Locate the cell with the specified text and output its [X, Y] center coordinate. 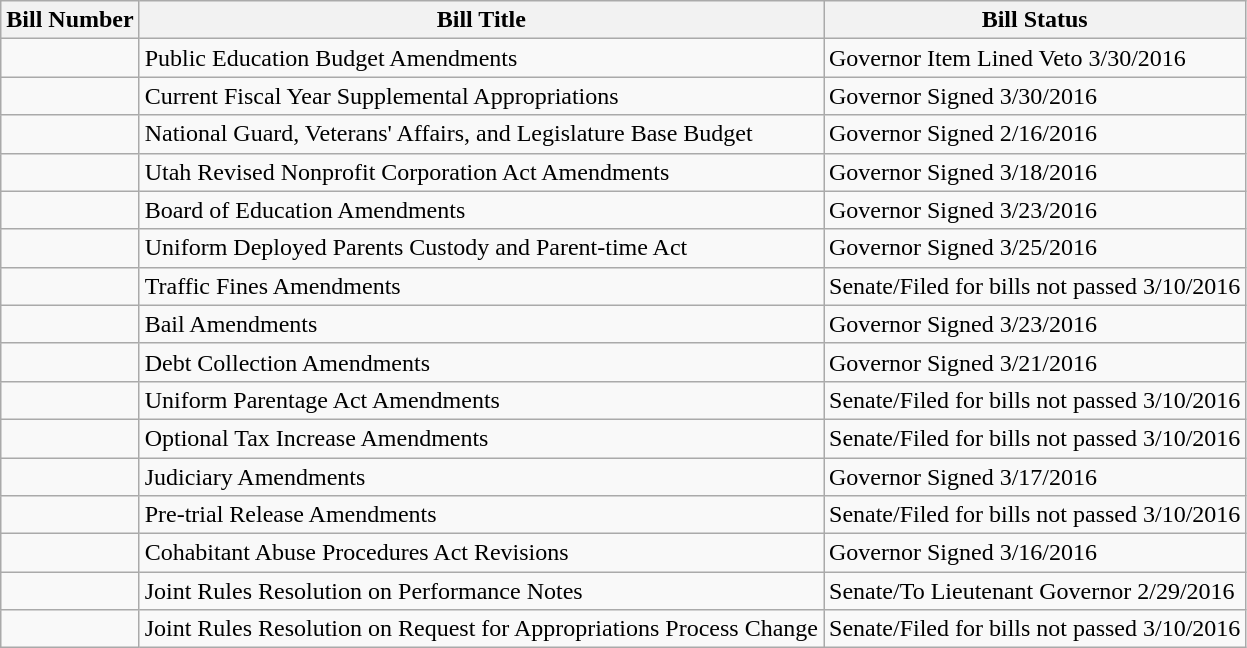
Pre-trial Release Amendments [481, 515]
Governor Signed 3/18/2016 [1035, 172]
Cohabitant Abuse Procedures Act Revisions [481, 553]
Governor Item Lined Veto 3/30/2016 [1035, 58]
Traffic Fines Amendments [481, 286]
Debt Collection Amendments [481, 362]
Bail Amendments [481, 324]
Uniform Deployed Parents Custody and Parent-time Act [481, 248]
Senate/To Lieutenant Governor 2/29/2016 [1035, 591]
Current Fiscal Year Supplemental Appropriations [481, 96]
Board of Education Amendments [481, 210]
Joint Rules Resolution on Performance Notes [481, 591]
National Guard, Veterans' Affairs, and Legislature Base Budget [481, 134]
Public Education Budget Amendments [481, 58]
Bill Title [481, 20]
Governor Signed 3/21/2016 [1035, 362]
Governor Signed 3/30/2016 [1035, 96]
Uniform Parentage Act Amendments [481, 400]
Bill Number [70, 20]
Judiciary Amendments [481, 477]
Optional Tax Increase Amendments [481, 438]
Governor Signed 3/25/2016 [1035, 248]
Governor Signed 3/17/2016 [1035, 477]
Utah Revised Nonprofit Corporation Act Amendments [481, 172]
Joint Rules Resolution on Request for Appropriations Process Change [481, 629]
Bill Status [1035, 20]
Governor Signed 2/16/2016 [1035, 134]
Governor Signed 3/16/2016 [1035, 553]
